Identify which cell holds the provided text, then report its [X, Y] central coordinate. 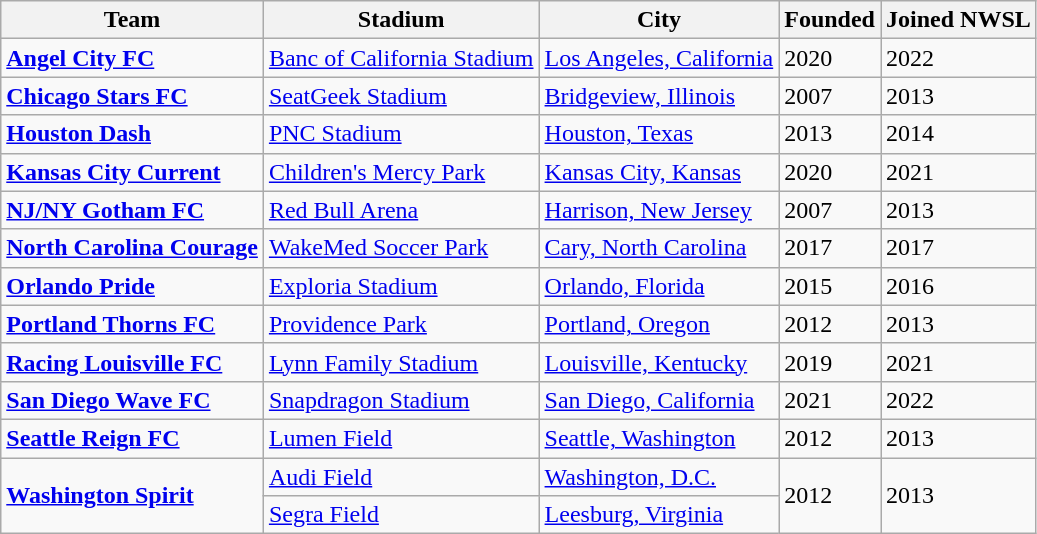
Los Angeles, California [659, 58]
Portland, Oregon [659, 324]
2019 [830, 362]
Providence Park [401, 324]
Houston, Texas [659, 134]
2016 [958, 286]
Angel City FC [132, 58]
Exploria Stadium [401, 286]
San Diego, California [659, 400]
North Carolina Courage [132, 248]
Segra Field [401, 515]
San Diego Wave FC [132, 400]
Team [132, 20]
Audi Field [401, 477]
Founded [830, 20]
Houston Dash [132, 134]
Orlando, Florida [659, 286]
Portland Thorns FC [132, 324]
Lynn Family Stadium [401, 362]
Stadium [401, 20]
Kansas City, Kansas [659, 172]
Snapdragon Stadium [401, 400]
Racing Louisville FC [132, 362]
2015 [830, 286]
Joined NWSL [958, 20]
Washington Spirit [132, 496]
Harrison, New Jersey [659, 210]
Seattle, Washington [659, 438]
Leesburg, Virginia [659, 515]
Washington, D.C. [659, 477]
City [659, 20]
Lumen Field [401, 438]
NJ/NY Gotham FC [132, 210]
Children's Mercy Park [401, 172]
Orlando Pride [132, 286]
PNC Stadium [401, 134]
Kansas City Current [132, 172]
Bridgeview, Illinois [659, 96]
Louisville, Kentucky [659, 362]
2014 [958, 134]
WakeMed Soccer Park [401, 248]
SeatGeek Stadium [401, 96]
Banc of California Stadium [401, 58]
Cary, North Carolina [659, 248]
Seattle Reign FC [132, 438]
Red Bull Arena [401, 210]
Chicago Stars FC [132, 96]
